Detect which cell encompasses the target text, then output its [X, Y] center coordinate. 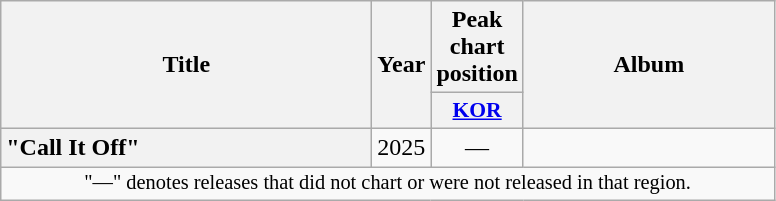
"—" denotes releases that did not chart or were not released in that region. [388, 183]
"Call It Off" [186, 147]
Title [186, 65]
KOR [477, 111]
2025 [402, 147]
Year [402, 65]
Peak chart position [477, 47]
— [477, 147]
Album [648, 65]
